From the cell containing the given text, extract its center point as [x, y] coordinate. 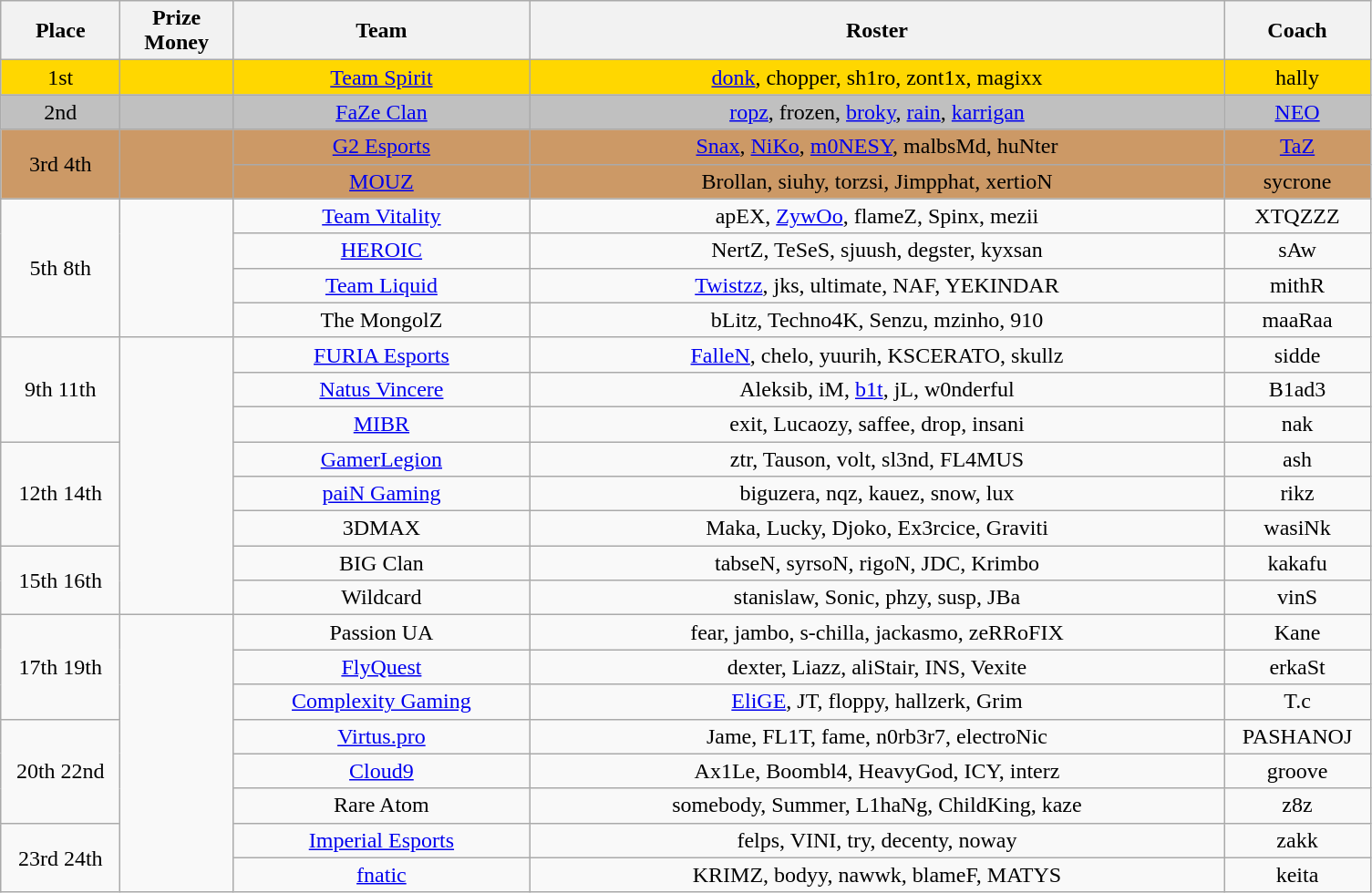
MIBR [381, 424]
Imperial Esports [381, 840]
5th 8th [60, 268]
erkaSt [1296, 667]
Kane [1296, 632]
Jame, FL1T, fame, n0rb3r7, electroNic [877, 736]
groove [1296, 771]
15th 16th [60, 580]
fnatic [381, 875]
NertZ, TeSeS, sjuush, degster, kyxsan [877, 251]
FURIA Esports [381, 354]
PASHANOJ [1296, 736]
Team [381, 31]
kakafu [1296, 563]
biguzera, nqz, kauez, snow, lux [877, 494]
HEROIC [381, 251]
GamerLegion [381, 458]
Prize Money [177, 31]
Virtus.pro [381, 736]
3rd 4th [60, 164]
XTQZZZ [1296, 216]
somebody, Summer, L1haNg, ChildKing, kaze [877, 806]
hally [1296, 77]
Coach [1296, 31]
Team Liquid [381, 285]
tabseN, syrsoN, rigoN, JDC, Krimbo [877, 563]
FlyQuest [381, 667]
9th 11th [60, 389]
FaZe Clan [381, 112]
KRIMZ, bodyy, nawwk, blameF, MATYS [877, 875]
paiN Gaming [381, 494]
Brollan, siuhy, torzsi, Jimpphat, xertioN [877, 181]
Team Vitality [381, 216]
3DMAX [381, 529]
TaZ [1296, 147]
sAw [1296, 251]
Natus Vincere [381, 389]
wasiNk [1296, 529]
FalleN, chelo, yuurih, KSCERATO, skullz [877, 354]
sidde [1296, 354]
Place [60, 31]
Snax, NiKo, m0NESY, malbsMd, huNter [877, 147]
felps, VINI, try, decenty, noway [877, 840]
ztr, Tauson, volt, sl3nd, FL4MUS [877, 458]
keita [1296, 875]
dexter, Liazz, aliStair, INS, Vexite [877, 667]
EliGE, JT, floppy, hallzerk, Grim [877, 702]
BIG Clan [381, 563]
apEX, ZywOo, flameZ, Spinx, mezii [877, 216]
Team Spirit [381, 77]
17th 19th [60, 667]
The MongolZ [381, 320]
Aleksib, iM, b1t, jL, w0nderful [877, 389]
2nd [60, 112]
12th 14th [60, 493]
stanislaw, Sonic, phzy, susp, JBa [877, 598]
ash [1296, 458]
Rare Atom [381, 806]
ropz, frozen, broky, rain, karrigan [877, 112]
vinS [1296, 598]
B1ad3 [1296, 389]
Cloud9 [381, 771]
nak [1296, 424]
maaRaa [1296, 320]
20th 22nd [60, 771]
z8z [1296, 806]
fear, jambo, s-chilla, jackasmo, zeRRoFIX [877, 632]
MOUZ [381, 181]
mithR [1296, 285]
zakk [1296, 840]
G2 Esports [381, 147]
donk, chopper, sh1ro, zont1x, magixx [877, 77]
Passion UA [381, 632]
Wildcard [381, 598]
23rd 24th [60, 857]
Roster [877, 31]
Complexity Gaming [381, 702]
T.c [1296, 702]
1st [60, 77]
bLitz, Techno4K, Senzu, mzinho, 910 [877, 320]
Twistzz, jks, ultimate, NAF, YEKINDAR [877, 285]
Maka, Lucky, Djoko, Ex3rcice, Graviti [877, 529]
sycrone [1296, 181]
exit, Lucaozy, saffee, drop, insani [877, 424]
NEO [1296, 112]
Ax1Le, Boombl4, HeavyGod, ICY, interz [877, 771]
rikz [1296, 494]
